Identify which cell holds the provided text, then report its (X, Y) central coordinate. 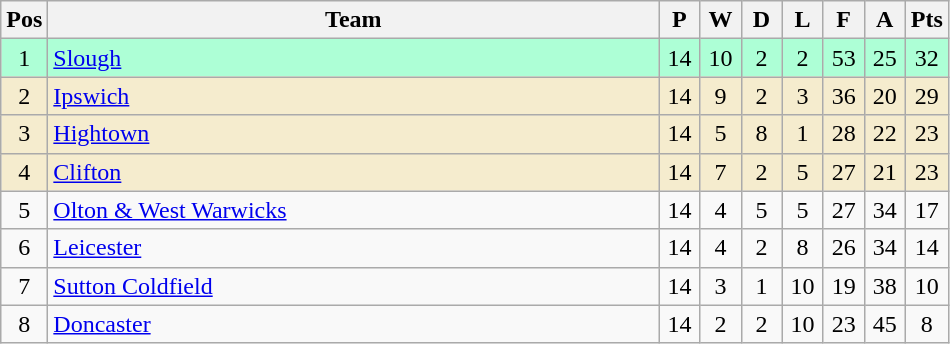
Clifton (354, 172)
45 (884, 324)
32 (926, 58)
Leicester (354, 248)
22 (884, 134)
Olton & West Warwicks (354, 210)
28 (844, 134)
Pts (926, 20)
Hightown (354, 134)
38 (884, 286)
A (884, 20)
Ipswich (354, 96)
Sutton Coldfield (354, 286)
Team (354, 20)
53 (844, 58)
17 (926, 210)
21 (884, 172)
9 (720, 96)
25 (884, 58)
Pos (24, 20)
29 (926, 96)
W (720, 20)
Slough (354, 58)
Doncaster (354, 324)
6 (24, 248)
P (680, 20)
36 (844, 96)
20 (884, 96)
D (762, 20)
19 (844, 286)
L (802, 20)
F (844, 20)
26 (844, 248)
